Find where the given text appears and provide that cell's center as [x, y] coordinate. 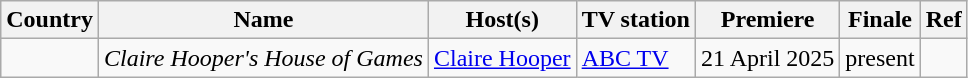
Finale [880, 20]
Name [263, 20]
Country [50, 20]
ABC TV [636, 58]
Claire Hooper's House of Games [263, 58]
Claire Hooper [502, 58]
21 April 2025 [767, 58]
TV station [636, 20]
Ref [944, 20]
Host(s) [502, 20]
Premiere [767, 20]
present [880, 58]
